Scan for the cell matching the given text and deliver its [X, Y] coordinate at center. 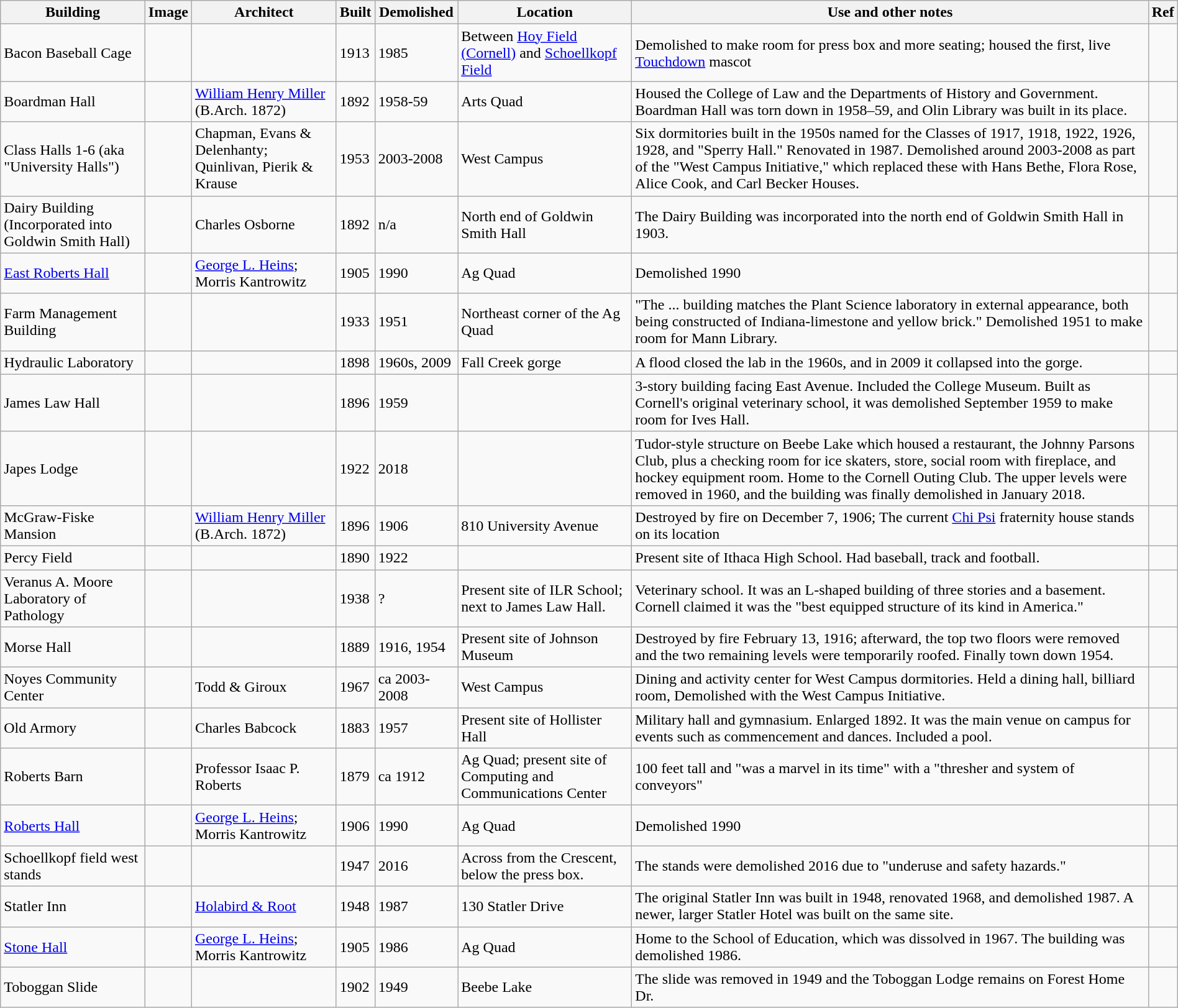
Ref [1163, 12]
The Dairy Building was incorporated into the north end of Goldwin Smith Hall in 1903. [890, 224]
Present site of Hollister Hall [545, 728]
Morse Hall [73, 648]
Image [168, 12]
The stands were demolished 2016 due to "underuse and safety hazards." [890, 866]
Demolished to make room for press box and more seating; housed the first, live Touchdown mascot [890, 53]
Farm Management Building [73, 322]
McGraw-Fiske Mansion [73, 526]
130 Statler Drive [545, 906]
n/a [416, 224]
2003-2008 [416, 159]
Bacon Baseball Cage [73, 53]
1883 [355, 728]
2018 [416, 469]
1967 [355, 687]
810 University Avenue [545, 526]
Boardman Hall [73, 102]
Veranus A. Moore Laboratory of Pathology [73, 598]
1916, 1954 [416, 648]
Schoellkopf field west stands [73, 866]
1890 [355, 557]
? [416, 598]
1949 [416, 987]
Demolished [416, 12]
Dining and activity center for West Campus dormitories. Held a dining hall, billiard room, Demolished with the West Campus Initiative. [890, 687]
The slide was removed in 1949 and the Toboggan Lodge remains on Forest Home Dr. [890, 987]
Toboggan Slide [73, 987]
Dairy Building (Incorporated into Goldwin Smith Hall) [73, 224]
Holabird & Root [263, 906]
Chapman, Evans & Delenhanty; Quinlivan, Pierik & Krause [263, 159]
Built [355, 12]
1960s, 2009 [416, 362]
Noyes Community Center [73, 687]
2016 [416, 866]
1959 [416, 403]
The original Statler Inn was built in 1948, renovated 1968, and demolished 1987. A newer, larger Statler Hotel was built on the same site. [890, 906]
1951 [416, 322]
Location [545, 12]
A flood closed the lab in the 1960s, and in 2009 it collapsed into the gorge. [890, 362]
1889 [355, 648]
Statler Inn [73, 906]
Japes Lodge [73, 469]
1953 [355, 159]
Roberts Barn [73, 777]
Arts Quad [545, 102]
Architect [263, 12]
Fall Creek gorge [545, 362]
North end of Goldwin Smith Hall [545, 224]
1879 [355, 777]
1938 [355, 598]
1913 [355, 53]
Home to the School of Education, which was dissolved in 1967. The building was demolished 1986. [890, 947]
1947 [355, 866]
1957 [416, 728]
Across from the Crescent, below the press box. [545, 866]
Military hall and gymnasium. Enlarged 1892. It was the main venue on campus for events such as commencement and dances. Included a pool. [890, 728]
100 feet tall and "was a marvel in its time" with a "thresher and system of conveyors" [890, 777]
Stone Hall [73, 947]
Class Halls 1-6 (aka "University Halls") [73, 159]
Present site of Johnson Museum [545, 648]
1933 [355, 322]
Charles Osborne [263, 224]
Northeast corner of the Ag Quad [545, 322]
Todd & Giroux [263, 687]
Hydraulic Laboratory [73, 362]
1902 [355, 987]
Percy Field [73, 557]
Building [73, 12]
Present site of Ithaca High School. Had baseball, track and football. [890, 557]
ca 1912 [416, 777]
Use and other notes [890, 12]
James Law Hall [73, 403]
East Roberts Hall [73, 273]
Destroyed by fire on December 7, 1906; The current Chi Psi fraternity house stands on its location [890, 526]
Ag Quad; present site of Computing and Communications Center [545, 777]
1985 [416, 53]
Old Armory [73, 728]
Roberts Hall [73, 825]
Beebe Lake [545, 987]
1898 [355, 362]
Charles Babcock [263, 728]
Present site of ILR School; next to James Law Hall. [545, 598]
1987 [416, 906]
ca 2003-2008 [416, 687]
Between Hoy Field (Cornell) and Schoellkopf Field [545, 53]
Professor Isaac P. Roberts [263, 777]
1948 [355, 906]
1958-59 [416, 102]
1986 [416, 947]
